Pinpoint the cell where the given text exists, returning its (X, Y) midpoint coordinate. 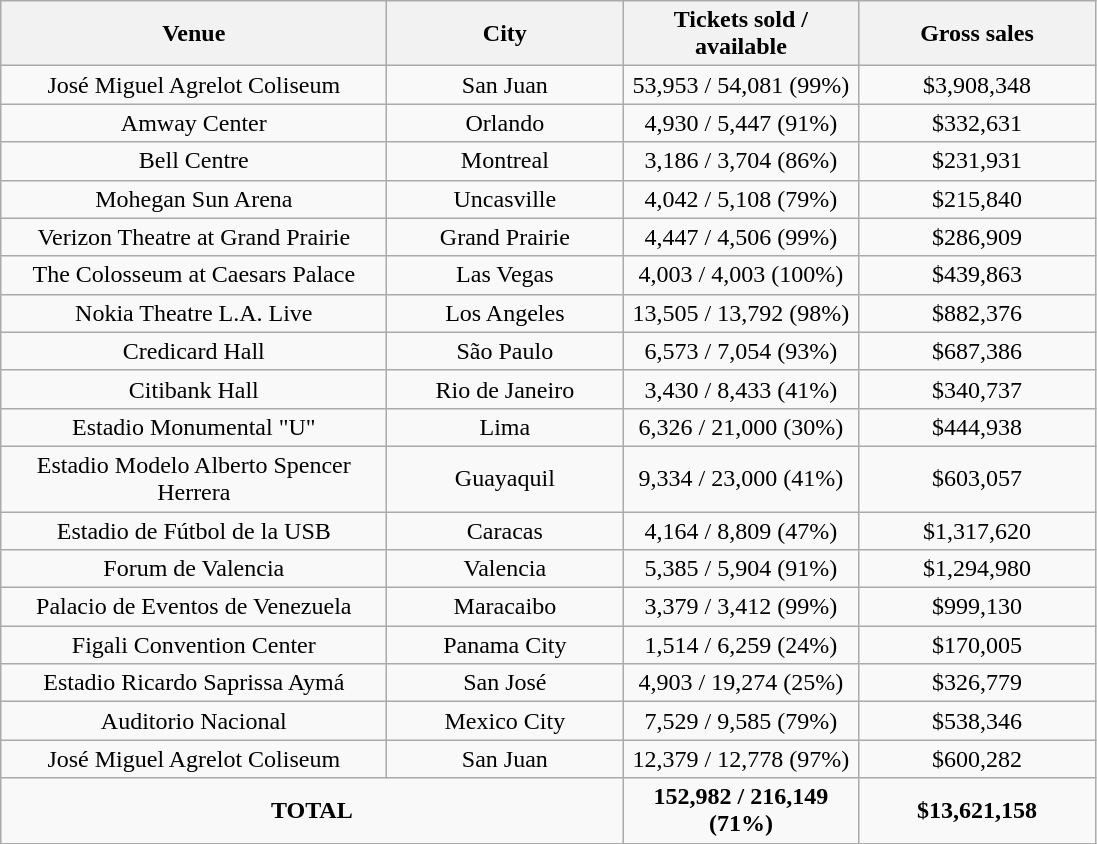
Lima (505, 427)
$286,909 (977, 237)
6,326 / 21,000 (30%) (741, 427)
$13,621,158 (977, 810)
Amway Center (194, 123)
3,186 / 3,704 (86%) (741, 161)
4,042 / 5,108 (79%) (741, 199)
City (505, 34)
Mexico City (505, 721)
4,930 / 5,447 (91%) (741, 123)
$332,631 (977, 123)
Caracas (505, 531)
Citibank Hall (194, 389)
Venue (194, 34)
Estadio de Fútbol de la USB (194, 531)
9,334 / 23,000 (41%) (741, 478)
$600,282 (977, 759)
$3,908,348 (977, 85)
4,903 / 19,274 (25%) (741, 683)
Gross sales (977, 34)
$444,938 (977, 427)
Montreal (505, 161)
$340,737 (977, 389)
Mohegan Sun Arena (194, 199)
3,430 / 8,433 (41%) (741, 389)
Guayaquil (505, 478)
4,164 / 8,809 (47%) (741, 531)
Palacio de Eventos de Venezuela (194, 607)
TOTAL (312, 810)
7,529 / 9,585 (79%) (741, 721)
Grand Prairie (505, 237)
$603,057 (977, 478)
Orlando (505, 123)
$439,863 (977, 275)
Maracaibo (505, 607)
4,003 / 4,003 (100%) (741, 275)
San José (505, 683)
$538,346 (977, 721)
$231,931 (977, 161)
Forum de Valencia (194, 569)
$326,779 (977, 683)
$687,386 (977, 351)
Rio de Janeiro (505, 389)
Nokia Theatre L.A. Live (194, 313)
São Paulo (505, 351)
Bell Centre (194, 161)
Tickets sold / available (741, 34)
$1,294,980 (977, 569)
12,379 / 12,778 (97%) (741, 759)
6,573 / 7,054 (93%) (741, 351)
4,447 / 4,506 (99%) (741, 237)
Estadio Modelo Alberto Spencer Herrera (194, 478)
Auditorio Nacional (194, 721)
$999,130 (977, 607)
$882,376 (977, 313)
1,514 / 6,259 (24%) (741, 645)
Uncasville (505, 199)
$1,317,620 (977, 531)
3,379 / 3,412 (99%) (741, 607)
Los Angeles (505, 313)
13,505 / 13,792 (98%) (741, 313)
$215,840 (977, 199)
Figali Convention Center (194, 645)
152,982 / 216,149 (71%) (741, 810)
53,953 / 54,081 (99%) (741, 85)
$170,005 (977, 645)
Panama City (505, 645)
Estadio Monumental "U" (194, 427)
The Colosseum at Caesars Palace (194, 275)
Estadio Ricardo Saprissa Aymá (194, 683)
Las Vegas (505, 275)
Verizon Theatre at Grand Prairie (194, 237)
Credicard Hall (194, 351)
5,385 / 5,904 (91%) (741, 569)
Valencia (505, 569)
